Return the [X, Y] coordinate for the center point of the cell that contains the specified text.  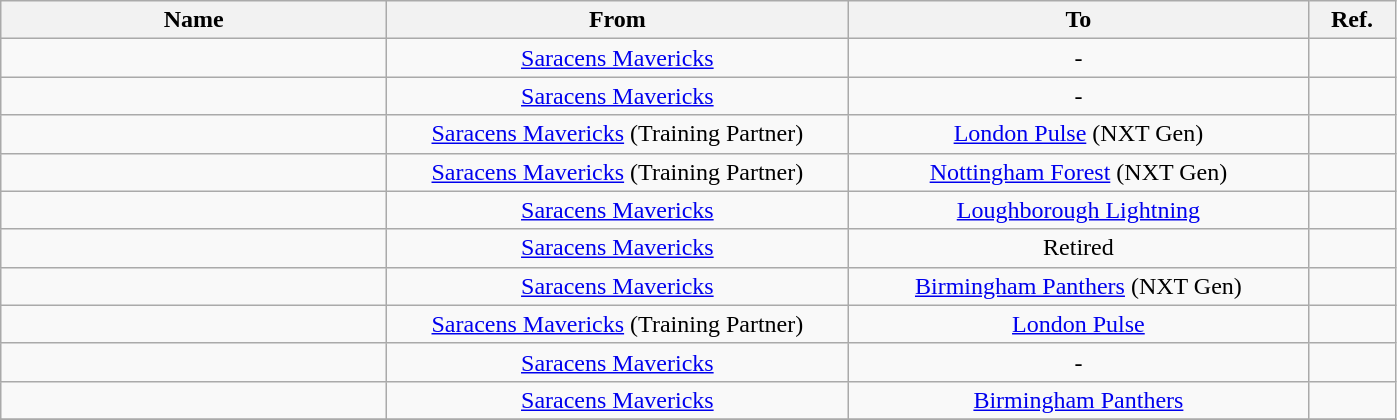
Name [194, 20]
Birmingham Panthers [1078, 400]
Loughborough Lightning [1078, 210]
Birmingham Panthers (NXT Gen) [1078, 286]
Ref. [1352, 20]
London Pulse (NXT Gen) [1078, 134]
London Pulse [1078, 324]
From [618, 20]
Nottingham Forest (NXT Gen) [1078, 172]
Retired [1078, 248]
To [1078, 20]
